Determine the [x, y] coordinate at the center of the cell enclosing the given text.  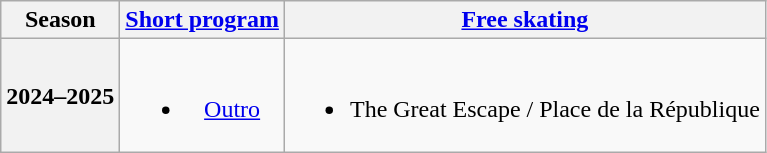
Season [60, 20]
2024–2025 [60, 96]
Short program [202, 20]
Outro [202, 96]
The Great Escape / Place de la République [524, 96]
Free skating [524, 20]
